Return the (X, Y) coordinate for the center point of the cell that contains the specified text.  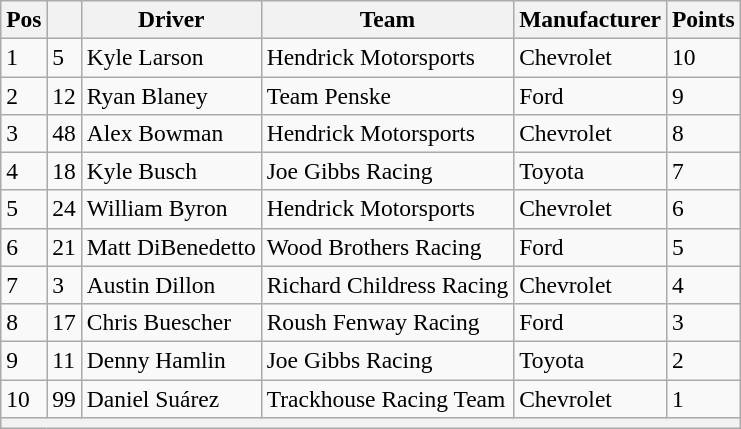
Daniel Suárez (171, 398)
Ryan Blaney (171, 95)
24 (64, 209)
Alex Bowman (171, 133)
48 (64, 133)
12 (64, 95)
Denny Hamlin (171, 360)
Richard Childress Racing (387, 285)
99 (64, 398)
Points (703, 19)
Matt DiBenedetto (171, 247)
Team Penske (387, 95)
Kyle Larson (171, 57)
Driver (171, 19)
17 (64, 322)
11 (64, 360)
Chris Buescher (171, 322)
Manufacturer (590, 19)
Roush Fenway Racing (387, 322)
Team (387, 19)
Wood Brothers Racing (387, 247)
William Byron (171, 209)
Kyle Busch (171, 171)
Austin Dillon (171, 285)
Pos (24, 19)
Trackhouse Racing Team (387, 398)
21 (64, 247)
18 (64, 171)
